Output the (X, Y) coordinate of the center of the cell containing the given text.  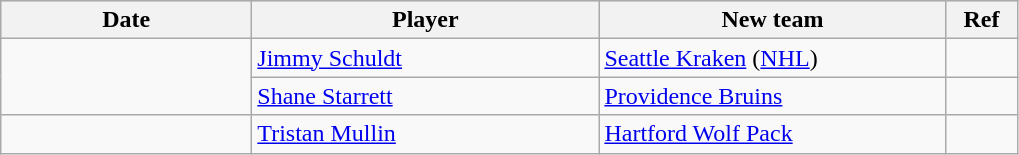
Tristan Mullin (426, 134)
New team (772, 20)
Hartford Wolf Pack (772, 134)
Providence Bruins (772, 96)
Date (126, 20)
Jimmy Schuldt (426, 58)
Player (426, 20)
Shane Starrett (426, 96)
Ref (982, 20)
Seattle Kraken (NHL) (772, 58)
